Determine the (X, Y) coordinate at the center of the cell enclosing the given text.  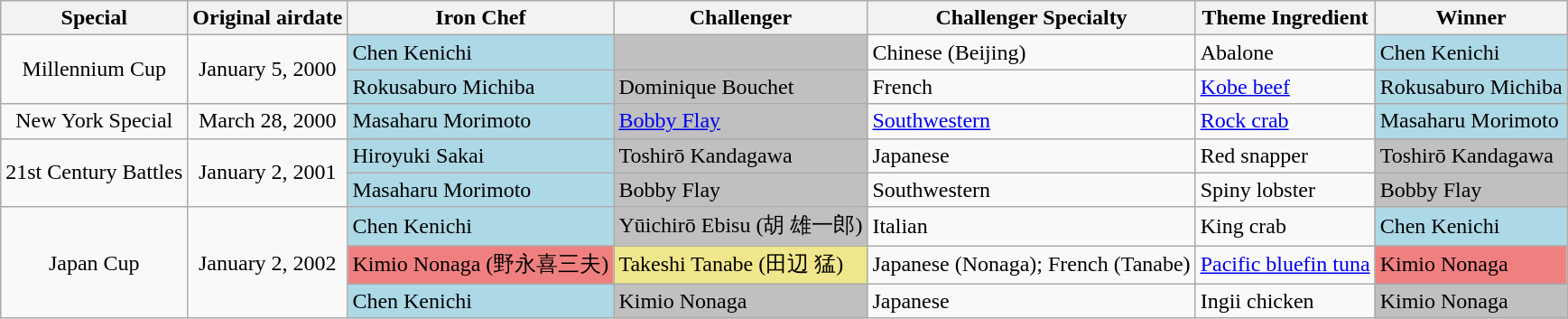
Challenger Specialty (1031, 18)
Winner (1471, 18)
January 5, 2000 (267, 70)
Yūichirō Ebisu (胡 雄一郎) (740, 226)
Iron Chef (480, 18)
Abalone (1285, 52)
21st Century Battles (94, 173)
Kobe beef (1285, 87)
Millennium Cup (94, 70)
Hiroyuki Sakai (480, 155)
Ingii chicken (1285, 301)
March 28, 2000 (267, 121)
Rock crab (1285, 121)
Pacific bluefin tuna (1285, 266)
New York Special (94, 121)
Original airdate (267, 18)
Italian (1031, 226)
Spiny lobster (1285, 190)
Kimio Nonaga (野永喜三夫) (480, 266)
Japanese (Nonaga); French (Tanabe) (1031, 266)
Dominique Bouchet (740, 87)
Chinese (Beijing) (1031, 52)
January 2, 2002 (267, 262)
French (1031, 87)
Japan Cup (94, 262)
Takeshi Tanabe (田辺 猛) (740, 266)
January 2, 2001 (267, 173)
King crab (1285, 226)
Red snapper (1285, 155)
Challenger (740, 18)
Special (94, 18)
Theme Ingredient (1285, 18)
